Provide the (x, y) coordinate of the cell's center where the given text is located.  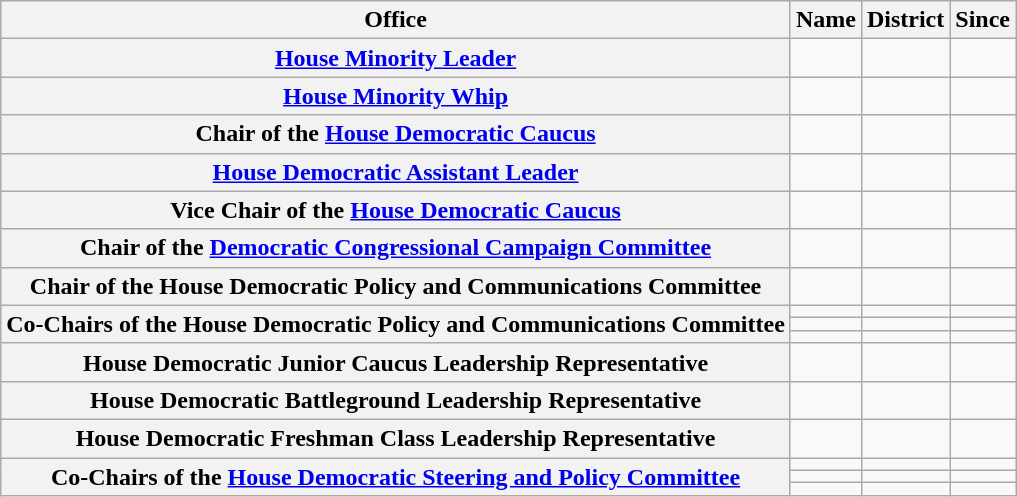
District (905, 20)
Vice Chair of the House Democratic Caucus (396, 210)
House Democratic Junior Caucus Leadership Representative (396, 362)
Since (983, 20)
Chair of the Democratic Congressional Campaign Committee (396, 248)
House Minority Whip (396, 96)
House Minority Leader (396, 58)
Office (396, 20)
Chair of the House Democratic Policy and Communications Committee (396, 286)
Name (826, 20)
Chair of the House Democratic Caucus (396, 134)
Co-Chairs of the House Democratic Steering and Policy Committee (396, 477)
House Democratic Freshman Class Leadership Representative (396, 438)
House Democratic Assistant Leader (396, 172)
Co-Chairs of the House Democratic Policy and Communications Committee (396, 324)
House Democratic Battleground Leadership Representative (396, 400)
